Extract the (X, Y) coordinate from the center of the cell holding the provided text.  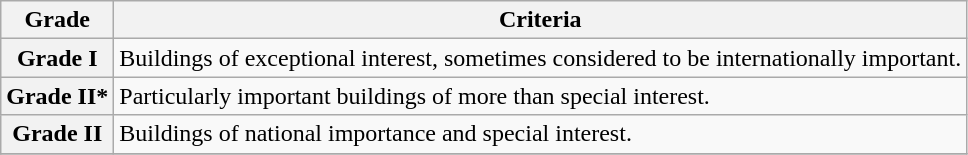
Particularly important buildings of more than special interest. (540, 96)
Grade II* (58, 96)
Buildings of exceptional interest, sometimes considered to be internationally important. (540, 58)
Buildings of national importance and special interest. (540, 134)
Grade II (58, 134)
Criteria (540, 20)
Grade I (58, 58)
Grade (58, 20)
